Identify which cell holds the provided text, then report its [x, y] central coordinate. 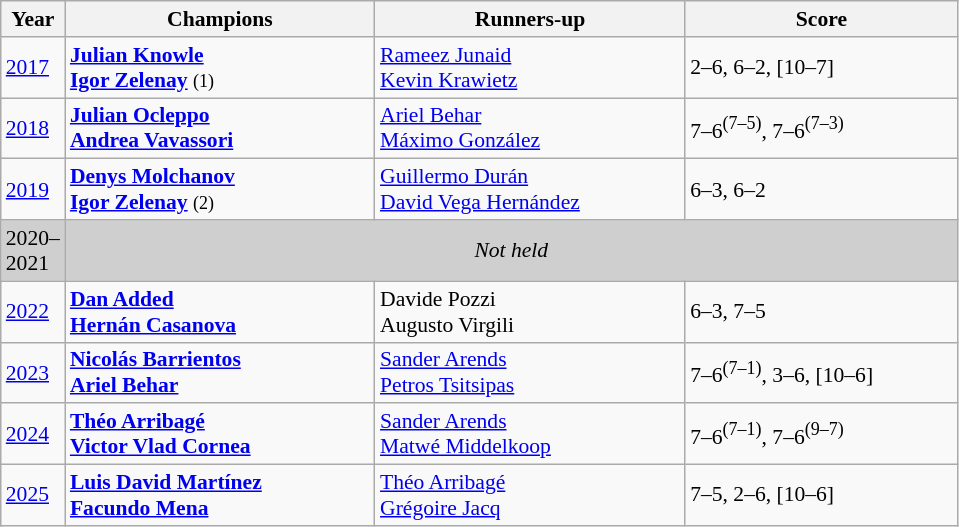
Julian Ocleppo Andrea Vavassori [220, 128]
Ariel Behar Máximo González [530, 128]
2018 [33, 128]
7–6(7–1), 3–6, [10–6] [822, 372]
Théo Arribagé Victor Vlad Cornea [220, 434]
Runners-up [530, 19]
Davide Pozzi Augusto Virgili [530, 312]
2017 [33, 68]
7–6(7–5), 7–6(7–3) [822, 128]
Rameez Junaid Kevin Krawietz [530, 68]
2025 [33, 496]
2022 [33, 312]
Nicolás Barrientos Ariel Behar [220, 372]
2020–2021 [33, 250]
7–5, 2–6, [10–6] [822, 496]
Score [822, 19]
Guillermo Durán David Vega Hernández [530, 190]
Luis David Martínez Facundo Mena [220, 496]
Sander Arends Petros Tsitsipas [530, 372]
6–3, 6–2 [822, 190]
Julian Knowle Igor Zelenay (1) [220, 68]
Théo Arribagé Grégoire Jacq [530, 496]
Denys Molchanov Igor Zelenay (2) [220, 190]
2024 [33, 434]
2023 [33, 372]
2019 [33, 190]
6–3, 7–5 [822, 312]
Year [33, 19]
Not held [512, 250]
7–6(7–1), 7–6(9–7) [822, 434]
Dan Added Hernán Casanova [220, 312]
Champions [220, 19]
Sander Arends Matwé Middelkoop [530, 434]
2–6, 6–2, [10–7] [822, 68]
